Output the [X, Y] coordinate of the center of the cell containing the given text.  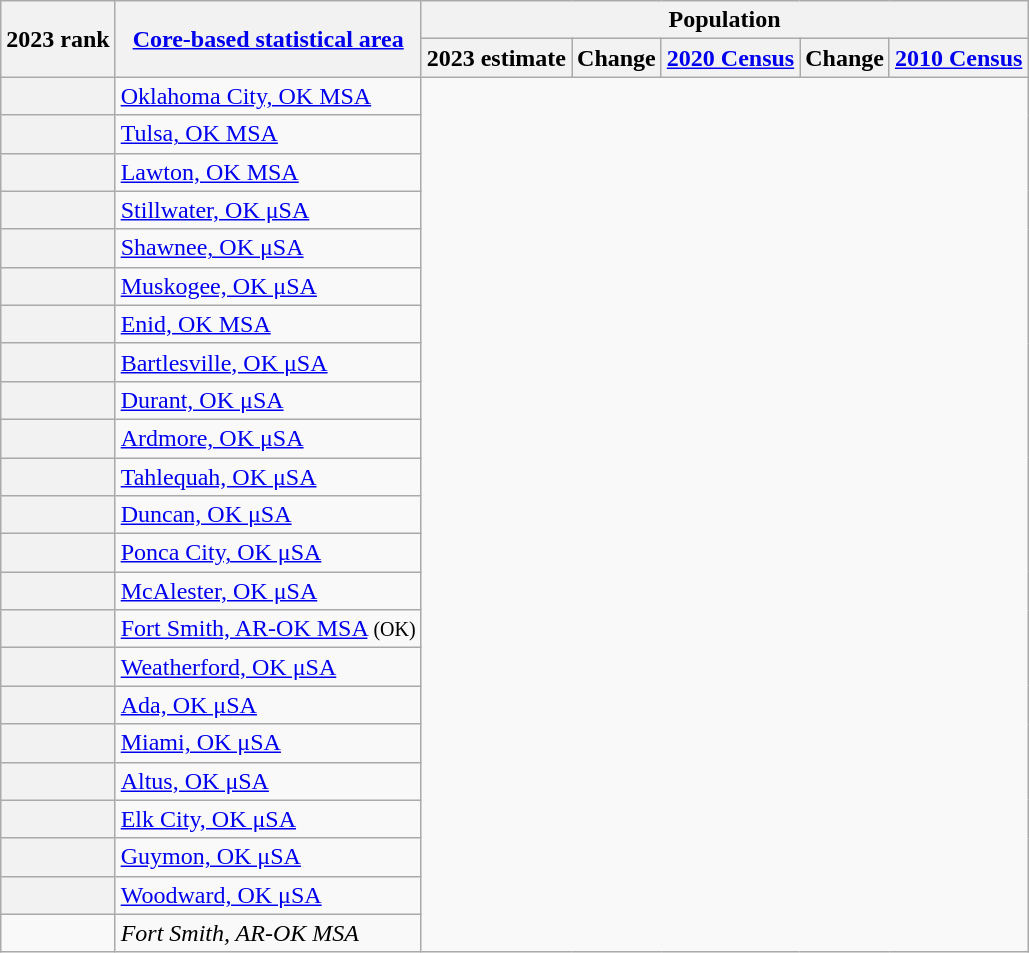
Enid, OK MSA [268, 324]
Lawton, OK MSA [268, 172]
Duncan, OK μSA [268, 515]
Weatherford, OK μSA [268, 667]
Elk City, OK μSA [268, 819]
Muskogee, OK μSA [268, 286]
Fort Smith, AR-OK MSA [268, 933]
Ardmore, OK μSA [268, 438]
Bartlesville, OK μSA [268, 362]
Ponca City, OK μSA [268, 553]
Durant, OK μSA [268, 400]
Core-based statistical area [268, 39]
Population [724, 20]
Altus, OK μSA [268, 781]
McAlester, OK μSA [268, 591]
Fort Smith, AR-OK MSA (OK) [268, 629]
2023 estimate [496, 58]
Stillwater, OK μSA [268, 210]
2020 Census [730, 58]
Ada, OK μSA [268, 705]
Guymon, OK μSA [268, 857]
Tulsa, OK MSA [268, 134]
Miami, OK μSA [268, 743]
Tahlequah, OK μSA [268, 477]
2023 rank [58, 39]
Woodward, OK μSA [268, 895]
Oklahoma City, OK MSA [268, 96]
2010 Census [958, 58]
Shawnee, OK μSA [268, 248]
